Determine the [x, y] coordinate at the center of the cell enclosing the given text.  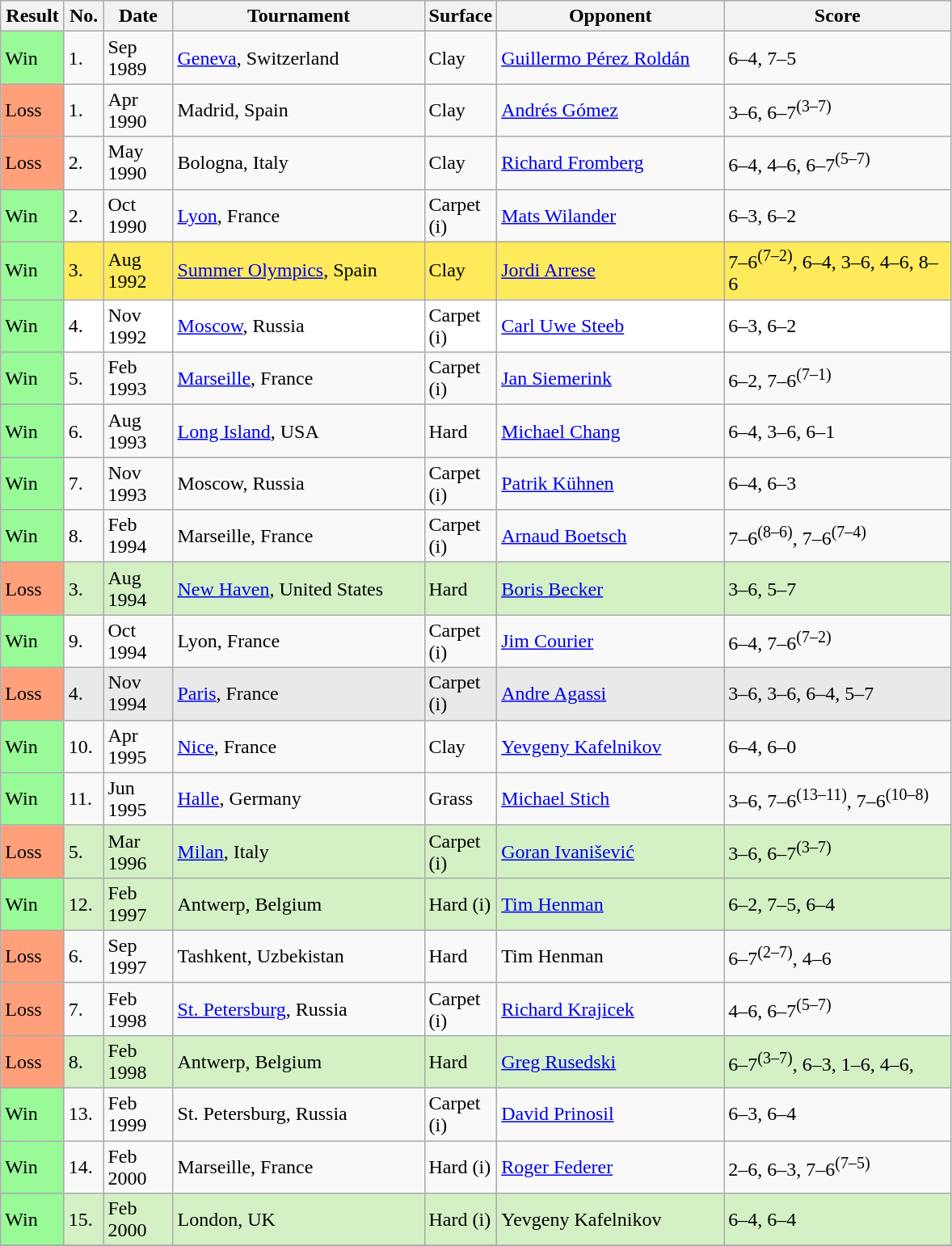
Oct 1994 [138, 642]
14. [84, 1167]
Apr 1990 [138, 110]
Surface [461, 16]
6–7(2–7), 4–6 [837, 957]
Jan Siemerink [611, 378]
Long Island, USA [299, 431]
6–4, 6–3 [837, 483]
Carl Uwe Steeb [611, 326]
Jordi Arrese [611, 271]
12. [84, 903]
Sep 1989 [138, 58]
Nov 1994 [138, 693]
Feb 1999 [138, 1115]
Aug 1994 [138, 588]
Nov 1992 [138, 326]
Richard Krajicek [611, 1008]
Oct 1990 [138, 215]
New Haven, United States [299, 588]
Feb 1993 [138, 378]
10. [84, 747]
Madrid, Spain [299, 110]
Greg Rusedski [611, 1062]
Patrik Kühnen [611, 483]
Michael Stich [611, 798]
6–3, 6–4 [837, 1115]
Michael Chang [611, 431]
6–2, 7–6(7–1) [837, 378]
Andre Agassi [611, 693]
Arnaud Boetsch [611, 537]
London, UK [299, 1220]
4–6, 6–7(5–7) [837, 1008]
Sep 1997 [138, 957]
Feb 1994 [138, 537]
6–4, 6–4 [837, 1220]
Tournament [299, 16]
6–4, 3–6, 6–1 [837, 431]
6–4, 7–5 [837, 58]
6–4, 6–0 [837, 747]
Mats Wilander [611, 215]
3–6, 7–6(13–11), 7–6(10–8) [837, 798]
Aug 1992 [138, 271]
6–4, 7–6(7–2) [837, 642]
Roger Federer [611, 1167]
Date [138, 16]
Andrés Gómez [611, 110]
Halle, Germany [299, 798]
Jun 1995 [138, 798]
6–4, 4–6, 6–7(5–7) [837, 163]
Geneva, Switzerland [299, 58]
Jim Courier [611, 642]
Result [32, 16]
7–6(8–6), 7–6(7–4) [837, 537]
Boris Becker [611, 588]
Guillermo Pérez Roldán [611, 58]
Milan, Italy [299, 852]
Goran Ivanišević [611, 852]
Bologna, Italy [299, 163]
15. [84, 1220]
9. [84, 642]
13. [84, 1115]
Apr 1995 [138, 747]
Nov 1993 [138, 483]
Mar 1996 [138, 852]
Richard Fromberg [611, 163]
Summer Olympics, Spain [299, 271]
Opponent [611, 16]
11. [84, 798]
Tashkent, Uzbekistan [299, 957]
Feb 1997 [138, 903]
Score [837, 16]
6–2, 7–5, 6–4 [837, 903]
No. [84, 16]
3–6, 5–7 [837, 588]
Nice, France [299, 747]
Paris, France [299, 693]
6–7(3–7), 6–3, 1–6, 4–6, [837, 1062]
Grass [461, 798]
3–6, 3–6, 6–4, 5–7 [837, 693]
2–6, 6–3, 7–6(7–5) [837, 1167]
David Prinosil [611, 1115]
7–6(7–2), 6–4, 3–6, 4–6, 8–6 [837, 271]
Aug 1993 [138, 431]
May 1990 [138, 163]
